From the cell containing the given text, extract its center point as [X, Y] coordinate. 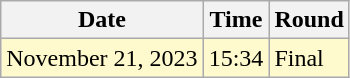
November 21, 2023 [102, 58]
Round [309, 20]
Final [309, 58]
15:34 [236, 58]
Date [102, 20]
Time [236, 20]
